Determine the [X, Y] coordinate at the center of the cell enclosing the given text.  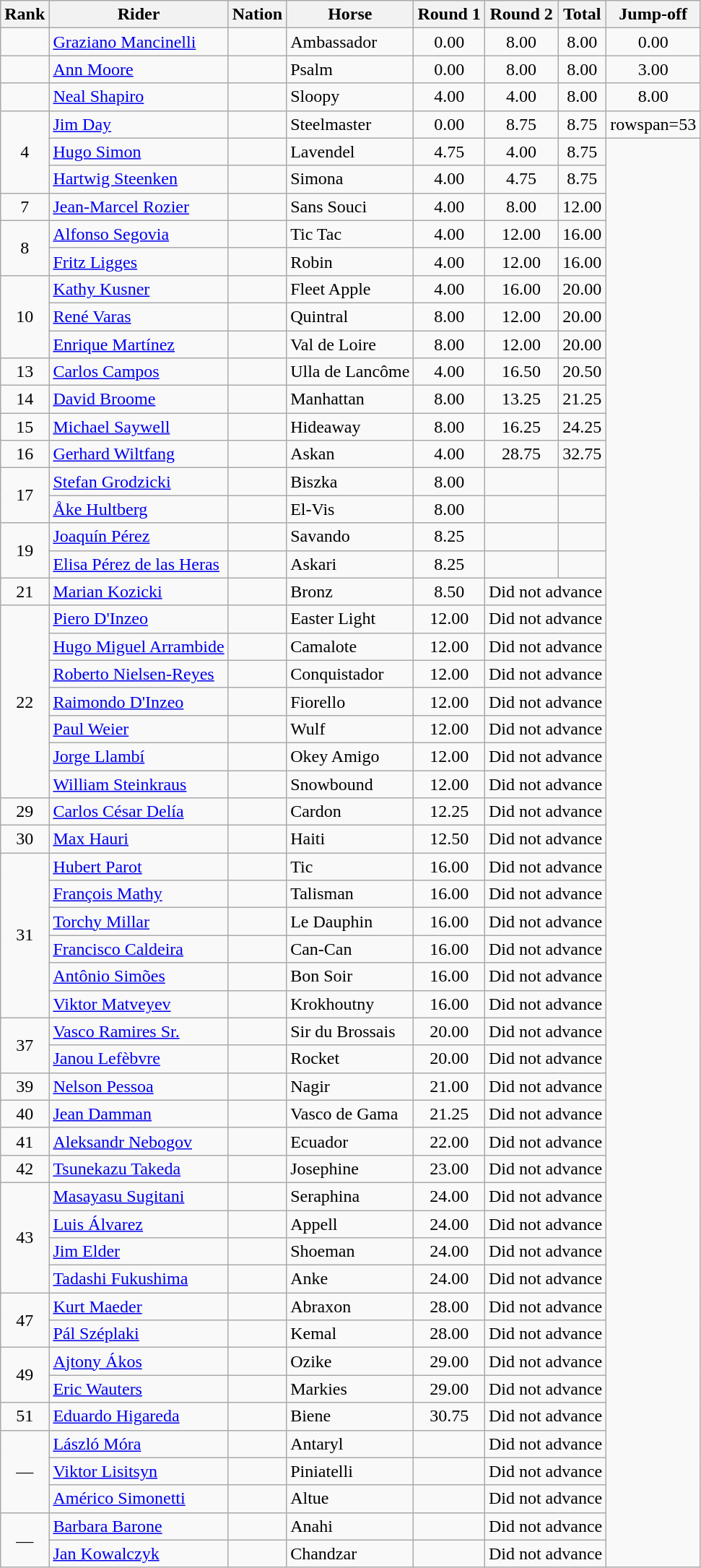
51 [25, 1416]
Nagir [350, 1086]
13 [25, 372]
Stefan Grodzicki [139, 482]
Carlos César Delía [139, 812]
Rider [139, 14]
3.00 [653, 69]
17 [25, 495]
Ajtony Ákos [139, 1361]
24.25 [582, 427]
Antaryl [350, 1444]
30.75 [449, 1416]
Ulla de Lancôme [350, 372]
Michael Saywell [139, 427]
Round 1 [449, 14]
Jim Elder [139, 1252]
28.75 [521, 454]
Barbara Barone [139, 1526]
21.00 [449, 1086]
William Steinkraus [139, 784]
42 [25, 1169]
Tsunekazu Takeda [139, 1169]
Markies [350, 1389]
Janou Lefèbvre [139, 1059]
Graziano Mancinelli [139, 42]
4 [25, 152]
Snowbound [350, 784]
Sir du Brossais [350, 1031]
Fleet Apple [350, 289]
39 [25, 1086]
Åke Hultberg [139, 509]
Manhattan [350, 399]
Easter Light [350, 619]
László Móra [139, 1444]
Elisa Pérez de las Heras [139, 564]
Seraphina [350, 1196]
Roberto Nielsen-Reyes [139, 674]
Aleksandr Nebogov [139, 1141]
Bon Soir [350, 976]
Piniatelli [350, 1471]
Sloopy [350, 97]
Jean Damman [139, 1114]
Carlos Campos [139, 372]
Lavendel [350, 152]
Nelson Pessoa [139, 1086]
Bronz [350, 592]
10 [25, 316]
Simona [350, 179]
Val de Loire [350, 345]
Horse [350, 14]
21 [25, 592]
Alfonso Segovia [139, 234]
Gerhard Wiltfang [139, 454]
Sans Souci [350, 207]
François Mathy [139, 894]
Piero D'Inzeo [139, 619]
Francisco Caldeira [139, 949]
El-Vis [350, 509]
Vasco Ramires Sr. [139, 1031]
Le Dauphin [350, 922]
Hubert Parot [139, 867]
Marian Kozicki [139, 592]
Total [582, 14]
Luis Álvarez [139, 1224]
14 [25, 399]
15 [25, 427]
Tic Tac [350, 234]
13.25 [521, 399]
Fritz Ligges [139, 261]
Neal Shapiro [139, 97]
Joaquín Pérez [139, 537]
Savando [350, 537]
Hartwig Steenken [139, 179]
Kemal [350, 1334]
Vasco de Gama [350, 1114]
Pál Széplaki [139, 1334]
Jean-Marcel Rozier [139, 207]
Quintral [350, 316]
Ann Moore [139, 69]
Haiti [350, 839]
Ambassador [350, 42]
7 [25, 207]
Robin [350, 261]
Tic [350, 867]
Enrique Martínez [139, 345]
Raimondo D'Inzeo [139, 701]
Shoeman [350, 1252]
30 [25, 839]
Biszka [350, 482]
Jorge Llambí [139, 756]
Jim Day [139, 124]
Viktor Matveyev [139, 1004]
Cardon [350, 812]
Jump-off [653, 14]
Anahi [350, 1526]
Rocket [350, 1059]
20.50 [582, 372]
31 [25, 935]
22 [25, 701]
rowspan=53 [653, 124]
23.00 [449, 1169]
Camalote [350, 646]
43 [25, 1237]
David Broome [139, 399]
Max Hauri [139, 839]
Askan [350, 454]
Hugo Miguel Arrambide [139, 646]
49 [25, 1375]
8.50 [449, 592]
Steelmaster [350, 124]
Rank [25, 14]
René Varas [139, 316]
41 [25, 1141]
Round 2 [521, 14]
Ecuador [350, 1141]
Tadashi Fukushima [139, 1279]
12.25 [449, 812]
Psalm [350, 69]
Wulf [350, 729]
Krokhoutny [350, 1004]
Masayasu Sugitani [139, 1196]
22.00 [449, 1141]
Okey Amigo [350, 756]
Hideaway [350, 427]
Torchy Millar [139, 922]
Paul Weier [139, 729]
Américo Simonetti [139, 1499]
Altue [350, 1499]
Viktor Lisitsyn [139, 1471]
8 [25, 248]
Josephine [350, 1169]
Hugo Simon [139, 152]
16.25 [521, 427]
Conquistador [350, 674]
16.50 [521, 372]
47 [25, 1320]
Antônio Simões [139, 976]
Talisman [350, 894]
Ozike [350, 1361]
Chandzar [350, 1554]
32.75 [582, 454]
Kathy Kusner [139, 289]
Biene [350, 1416]
37 [25, 1045]
Eduardo Higareda [139, 1416]
16 [25, 454]
40 [25, 1114]
Abraxon [350, 1307]
Eric Wauters [139, 1389]
Anke [350, 1279]
Appell [350, 1224]
Nation [257, 14]
Fiorello [350, 701]
12.50 [449, 839]
19 [25, 550]
Jan Kowalczyk [139, 1554]
Askari [350, 564]
Can-Can [350, 949]
Kurt Maeder [139, 1307]
29 [25, 812]
